For the text-containing cell, return its midpoint in (x, y) coordinate format. 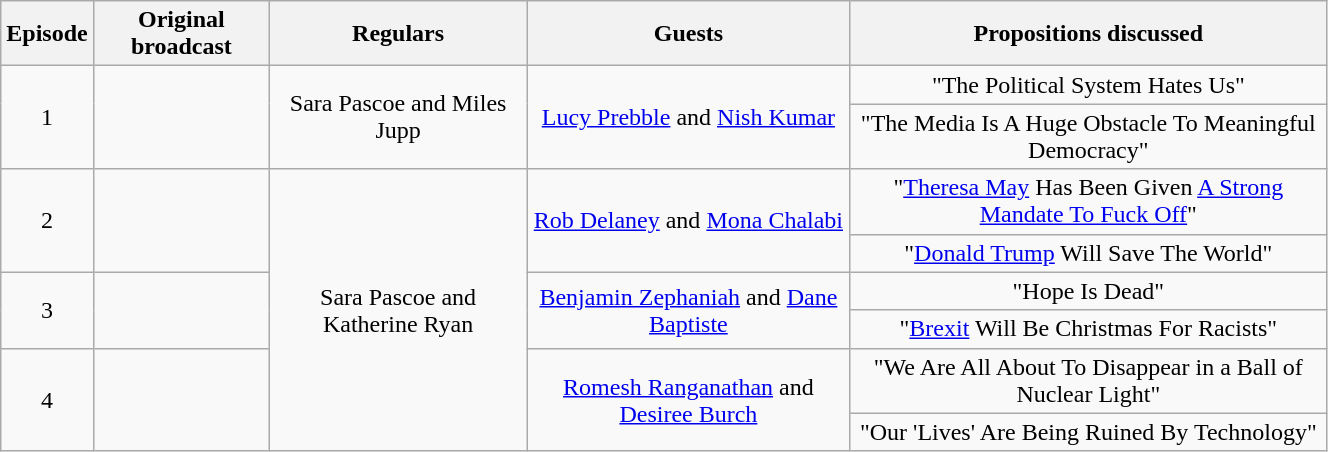
Romesh Ranganathan and Desiree Burch (689, 400)
"The Political System Hates Us" (1088, 85)
Original broadcast (181, 34)
"Donald Trump Will Save The World" (1088, 253)
Regulars (398, 34)
"Brexit Will Be Christmas For Racists" (1088, 329)
"The Media Is A Huge Obstacle To Meaningful Democracy" (1088, 136)
"Theresa May Has Been Given A Strong Mandate To Fuck Off" (1088, 202)
3 (47, 310)
"We Are All About To Disappear in a Ball of Nuclear Light" (1088, 380)
Propositions discussed (1088, 34)
Sara Pascoe and Katherine Ryan (398, 310)
2 (47, 220)
4 (47, 400)
Rob Delaney and Mona Chalabi (689, 220)
Episode (47, 34)
Sara Pascoe and Miles Jupp (398, 118)
Benjamin Zephaniah and Dane Baptiste (689, 310)
"Hope Is Dead" (1088, 291)
"Our 'Lives' Are Being Ruined By Technology" (1088, 432)
Guests (689, 34)
1 (47, 118)
Lucy Prebble and Nish Kumar (689, 118)
